Locate the cell with the specified text and output its (X, Y) center coordinate. 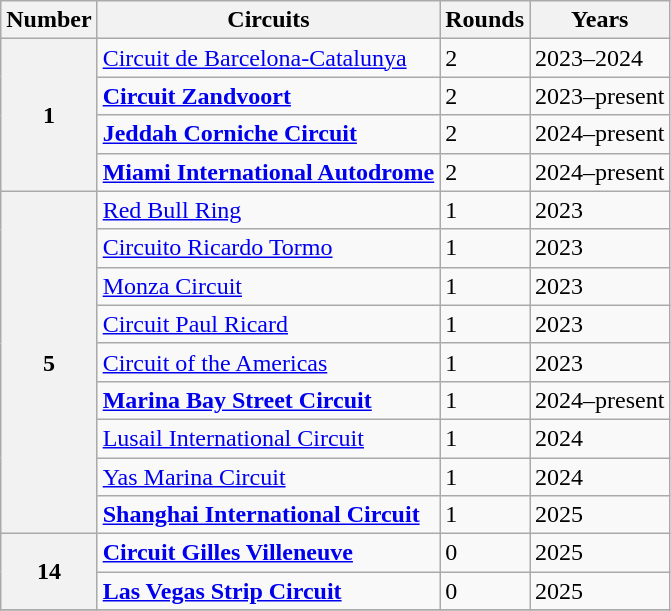
Number (49, 20)
5 (49, 362)
Lusail International Circuit (268, 438)
2023–2024 (600, 58)
Miami International Autodrome (268, 172)
Circuit de Barcelona-Catalunya (268, 58)
Circuits (268, 20)
Circuit Zandvoort (268, 96)
Marina Bay Street Circuit (268, 400)
Circuit of the Americas (268, 362)
Years (600, 20)
Monza Circuit (268, 286)
Rounds (485, 20)
14 (49, 572)
Yas Marina Circuit (268, 477)
Las Vegas Strip Circuit (268, 591)
Circuito Ricardo Tormo (268, 248)
Red Bull Ring (268, 210)
2023–present (600, 96)
Jeddah Corniche Circuit (268, 134)
Circuit Gilles Villeneuve (268, 553)
Shanghai International Circuit (268, 515)
Circuit Paul Ricard (268, 324)
